Scan for the cell matching the given text and deliver its (X, Y) coordinate at center. 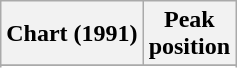
Peakposition (189, 34)
Chart (1991) (72, 34)
